Output the [x, y] coordinate of the center of the cell containing the given text.  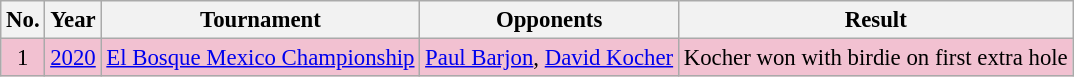
Result [876, 20]
Opponents [550, 20]
1 [23, 58]
Paul Barjon, David Kocher [550, 58]
Year [73, 20]
El Bosque Mexico Championship [260, 58]
Tournament [260, 20]
2020 [73, 58]
Kocher won with birdie on first extra hole [876, 58]
No. [23, 20]
